Find where the given text appears and provide that cell's center as [X, Y] coordinate. 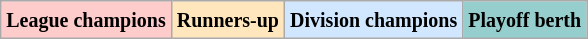
Runners-up [228, 20]
Playoff berth [525, 20]
Division champions [374, 20]
League champions [86, 20]
